From the cell containing the given text, extract its center point as (x, y) coordinate. 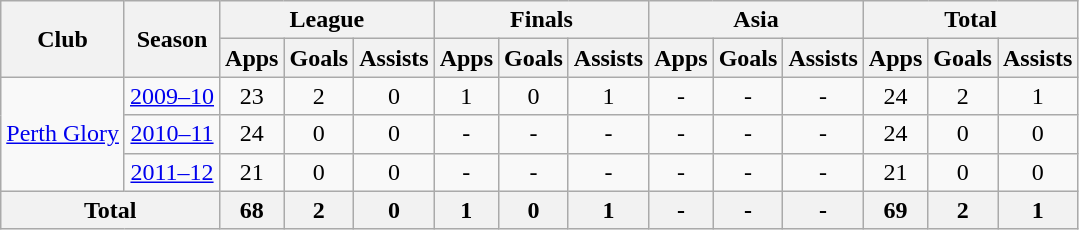
League (328, 20)
Perth Glory (63, 134)
23 (252, 96)
2011–12 (172, 172)
Club (63, 39)
2009–10 (172, 96)
Asia (756, 20)
68 (252, 210)
Season (172, 39)
Finals (542, 20)
2010–11 (172, 134)
69 (895, 210)
